Extract the (X, Y) coordinate from the center of the cell holding the provided text.  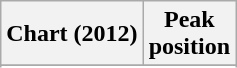
Peakposition (189, 34)
Chart (2012) (72, 34)
